From the cell containing the given text, extract its center point as [X, Y] coordinate. 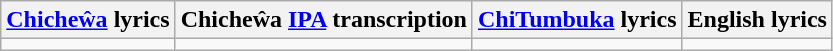
Chicheŵa IPA transcription [324, 20]
Chicheŵa lyrics [88, 20]
English lyrics [757, 20]
ChiTumbuka lyrics [577, 20]
